Identify which cell holds the provided text, then report its (x, y) central coordinate. 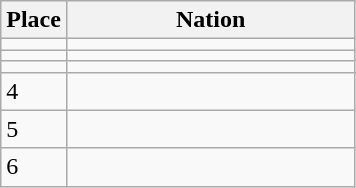
6 (34, 167)
4 (34, 91)
Nation (210, 20)
Place (34, 20)
5 (34, 129)
